Detect which cell encompasses the target text, then output its (X, Y) center coordinate. 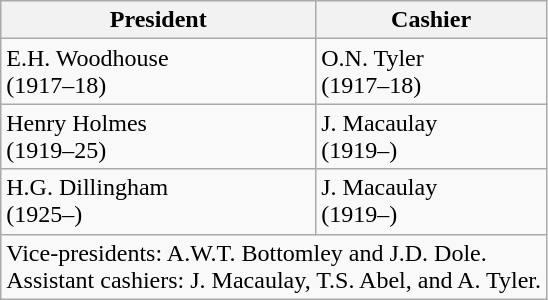
President (158, 20)
Vice-presidents: A.W.T. Bottomley and J.D. Dole. Assistant cashiers: J. Macaulay, T.S. Abel, and A. Tyler. (274, 266)
H.G. Dillingham(1925–) (158, 202)
Cashier (432, 20)
O.N. Tyler(1917–18) (432, 72)
E.H. Woodhouse(1917–18) (158, 72)
Henry Holmes(1919–25) (158, 136)
